Identify which cell holds the provided text, then report its (X, Y) central coordinate. 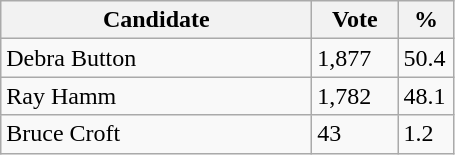
Ray Hamm (156, 96)
50.4 (426, 58)
Debra Button (156, 58)
1.2 (426, 134)
Bruce Croft (156, 134)
43 (355, 134)
Candidate (156, 20)
Vote (355, 20)
48.1 (426, 96)
% (426, 20)
1,782 (355, 96)
1,877 (355, 58)
